Identify which cell holds the provided text, then report its (x, y) central coordinate. 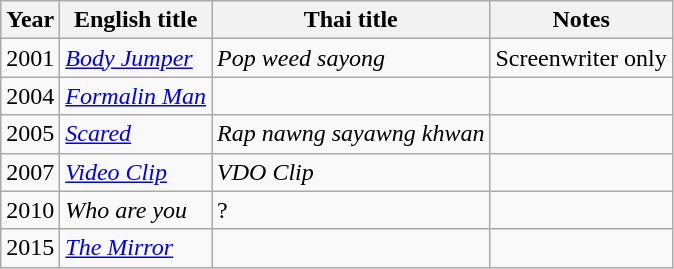
? (351, 210)
2015 (30, 248)
Who are you (136, 210)
Formalin Man (136, 96)
Year (30, 20)
2007 (30, 172)
Screenwriter only (581, 58)
2005 (30, 134)
Scared (136, 134)
Thai title (351, 20)
Rap nawng sayawng khwan (351, 134)
2010 (30, 210)
Notes (581, 20)
Body Jumper (136, 58)
Pop weed sayong (351, 58)
Video Clip (136, 172)
English title (136, 20)
VDO Clip (351, 172)
The Mirror (136, 248)
2004 (30, 96)
2001 (30, 58)
